Extract the [x, y] coordinate from the center of the cell holding the provided text.  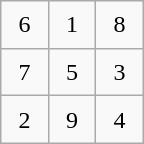
6 [24, 24]
3 [120, 72]
5 [72, 72]
4 [120, 120]
7 [24, 72]
2 [24, 120]
1 [72, 24]
9 [72, 120]
8 [120, 24]
